Capture the cell that displays the provided text and extract its [x, y] central coordinate. 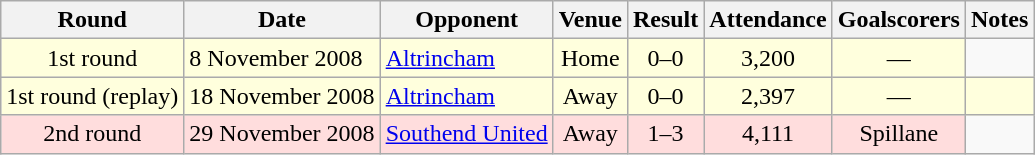
Home [590, 58]
1st round (replay) [92, 96]
1–3 [665, 134]
1st round [92, 58]
Notes [999, 20]
Spillane [898, 134]
Date [282, 20]
2,397 [768, 96]
Venue [590, 20]
4,111 [768, 134]
Goalscorers [898, 20]
Round [92, 20]
Attendance [768, 20]
Opponent [466, 20]
8 November 2008 [282, 58]
18 November 2008 [282, 96]
3,200 [768, 58]
Southend United [466, 134]
Result [665, 20]
2nd round [92, 134]
29 November 2008 [282, 134]
